Determine the (x, y) coordinate at the center of the cell enclosing the given text.  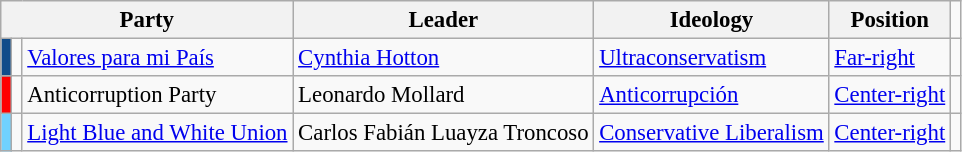
Carlos Fabián Luayza Troncoso (444, 133)
Position (890, 20)
Anticorrupción (712, 95)
Party (147, 20)
Cynthia Hotton (444, 58)
Leonardo Mollard (444, 95)
Valores para mi País (158, 58)
Ideology (712, 20)
Far-right (890, 58)
Light Blue and White Union (158, 133)
Conservative Liberalism (712, 133)
Ultraconservatism (712, 58)
Leader (444, 20)
Anticorruption Party (158, 95)
